Detect which cell encompasses the target text, then output its [x, y] center coordinate. 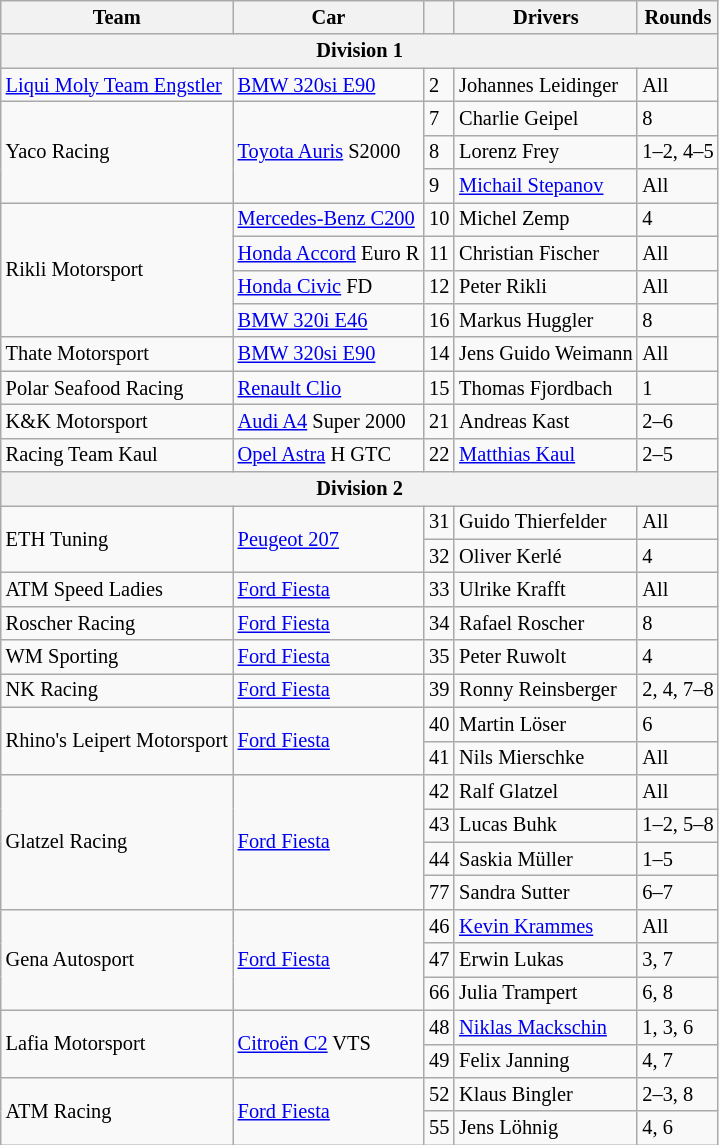
Oliver Kerlé [546, 556]
Polar Seafood Racing [117, 388]
35 [439, 657]
9 [439, 186]
Mercedes-Benz C200 [328, 219]
Erwin Lukas [546, 960]
Lafia Motorsport [117, 1044]
31 [439, 522]
Martin Löser [546, 724]
2–5 [678, 455]
K&K Motorsport [117, 421]
33 [439, 589]
2–3, 8 [678, 1094]
21 [439, 421]
2 [439, 85]
ATM Speed Ladies [117, 589]
WM Sporting [117, 657]
BMW 320i E46 [328, 320]
2, 4, 7–8 [678, 690]
Nils Mierschke [546, 758]
Charlie Geipel [546, 118]
Felix Janning [546, 1061]
Gena Autosport [117, 960]
Peter Rikli [546, 287]
Ralf Glatzel [546, 791]
Audi A4 Super 2000 [328, 421]
4, 6 [678, 1128]
Division 2 [360, 489]
6, 8 [678, 993]
Division 1 [360, 51]
Jens Guido Weimann [546, 354]
Rafael Roscher [546, 623]
22 [439, 455]
52 [439, 1094]
Honda Accord Euro R [328, 253]
6 [678, 724]
15 [439, 388]
Car [328, 17]
40 [439, 724]
42 [439, 791]
43 [439, 825]
Toyota Auris S2000 [328, 152]
Glatzel Racing [117, 842]
4, 7 [678, 1061]
Thate Motorsport [117, 354]
1–5 [678, 859]
34 [439, 623]
Roscher Racing [117, 623]
ATM Racing [117, 1110]
46 [439, 926]
Opel Astra H GTC [328, 455]
Michel Zemp [546, 219]
Ulrike Krafft [546, 589]
Jens Löhnig [546, 1128]
1–2, 4–5 [678, 152]
ETH Tuning [117, 538]
3, 7 [678, 960]
1 [678, 388]
Renault Clio [328, 388]
Guido Thierfelder [546, 522]
Matthias Kaul [546, 455]
55 [439, 1128]
Yaco Racing [117, 152]
Team [117, 17]
Klaus Bingler [546, 1094]
Michail Stepanov [546, 186]
Julia Trampert [546, 993]
1–2, 5–8 [678, 825]
6–7 [678, 892]
Saskia Müller [546, 859]
66 [439, 993]
44 [439, 859]
Rhino's Leipert Motorsport [117, 740]
Christian Fischer [546, 253]
Honda Civic FD [328, 287]
Citroën C2 VTS [328, 1044]
11 [439, 253]
Niklas Mackschin [546, 1027]
Racing Team Kaul [117, 455]
Rikli Motorsport [117, 270]
2–6 [678, 421]
41 [439, 758]
Kevin Krammes [546, 926]
Sandra Sutter [546, 892]
NK Racing [117, 690]
77 [439, 892]
Lucas Buhk [546, 825]
Peter Ruwolt [546, 657]
12 [439, 287]
48 [439, 1027]
Peugeot 207 [328, 538]
Drivers [546, 17]
32 [439, 556]
Rounds [678, 17]
Thomas Fjordbach [546, 388]
Lorenz Frey [546, 152]
Andreas Kast [546, 421]
14 [439, 354]
Liqui Moly Team Engstler [117, 85]
39 [439, 690]
Ronny Reinsberger [546, 690]
16 [439, 320]
1, 3, 6 [678, 1027]
Markus Huggler [546, 320]
Johannes Leidinger [546, 85]
10 [439, 219]
49 [439, 1061]
47 [439, 960]
7 [439, 118]
